From the cell containing the given text, extract its center point as [X, Y] coordinate. 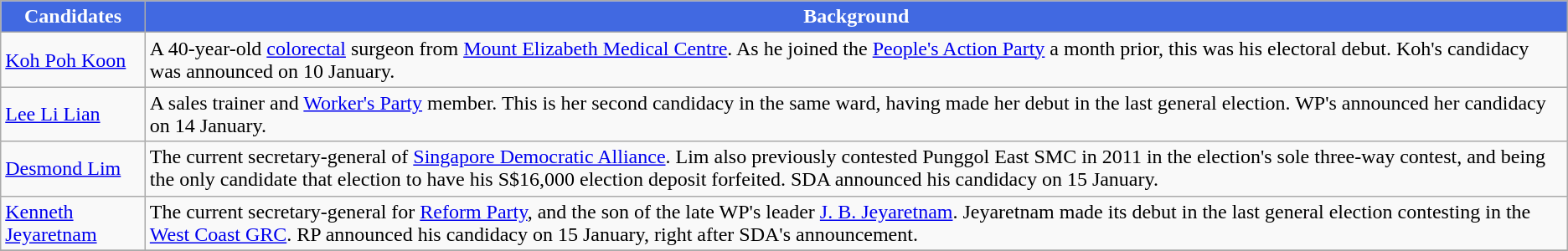
Background [856, 17]
Lee Li Lian [74, 114]
Candidates [74, 17]
Koh Poh Koon [74, 60]
Desmond Lim [74, 169]
Kenneth Jeyaretnam [74, 223]
